Extract the (x, y) coordinate from the center of the cell holding the provided text.  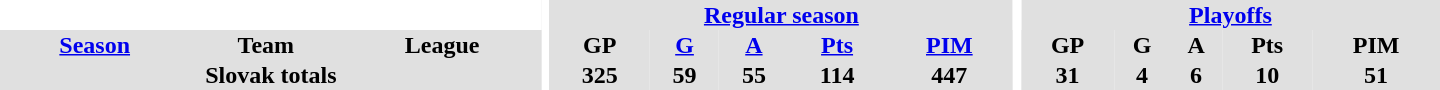
Playoffs (1230, 15)
Team (266, 45)
55 (754, 75)
31 (1068, 75)
10 (1267, 75)
447 (949, 75)
6 (1196, 75)
51 (1376, 75)
325 (600, 75)
League (442, 45)
Regular season (782, 15)
4 (1142, 75)
Slovak totals (271, 75)
Season (94, 45)
114 (838, 75)
59 (684, 75)
